Detect which cell encompasses the target text, then output its (X, Y) center coordinate. 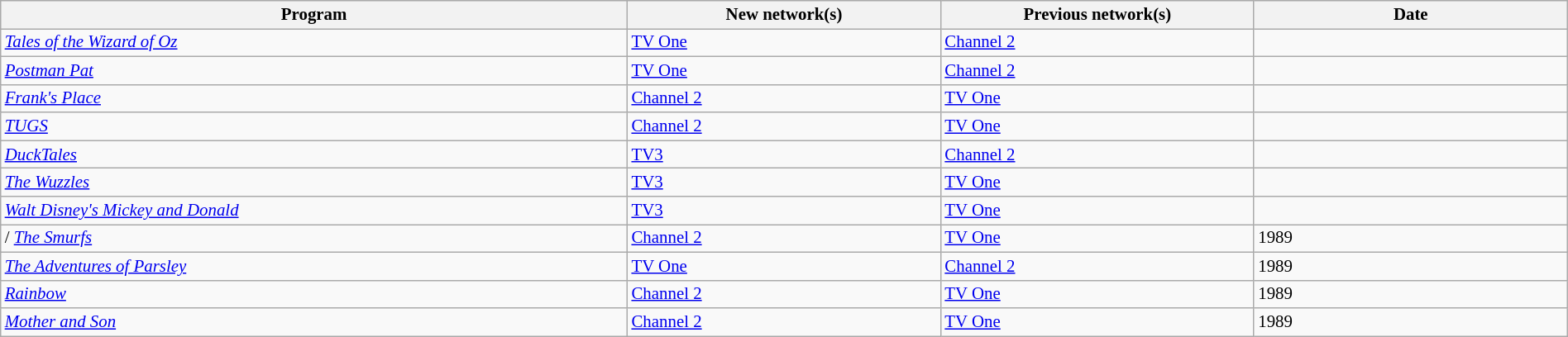
Rainbow (314, 294)
Program (314, 15)
New network(s) (784, 15)
Postman Pat (314, 70)
/ The Smurfs (314, 238)
Previous network(s) (1097, 15)
DuckTales (314, 154)
TUGS (314, 126)
Tales of the Wizard of Oz (314, 42)
Frank's Place (314, 98)
The Adventures of Parsley (314, 266)
Mother and Son (314, 322)
The Wuzzles (314, 183)
Walt Disney's Mickey and Donald (314, 211)
Date (1411, 15)
